From the cell containing the given text, extract its center point as (X, Y) coordinate. 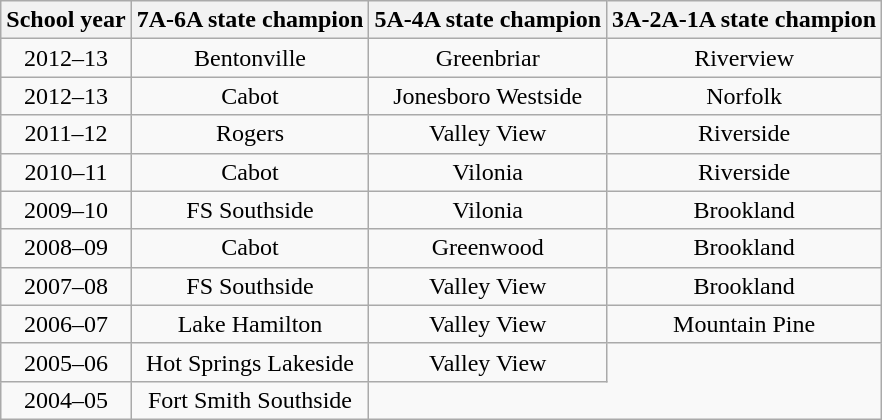
Jonesboro Westside (488, 96)
2004–05 (66, 400)
2009–10 (66, 210)
Greenwood (488, 248)
Bentonville (250, 58)
3A-2A-1A state champion (744, 20)
Lake Hamilton (250, 324)
Norfolk (744, 96)
2005–06 (66, 362)
Fort Smith Southside (250, 400)
Rogers (250, 134)
Mountain Pine (744, 324)
Greenbriar (488, 58)
2007–08 (66, 286)
Riverview (744, 58)
2011–12 (66, 134)
2006–07 (66, 324)
School year (66, 20)
2010–11 (66, 172)
Hot Springs Lakeside (250, 362)
2008–09 (66, 248)
7A-6A state champion (250, 20)
5A-4A state champion (488, 20)
